Extract the [X, Y] coordinate from the center of the cell holding the provided text.  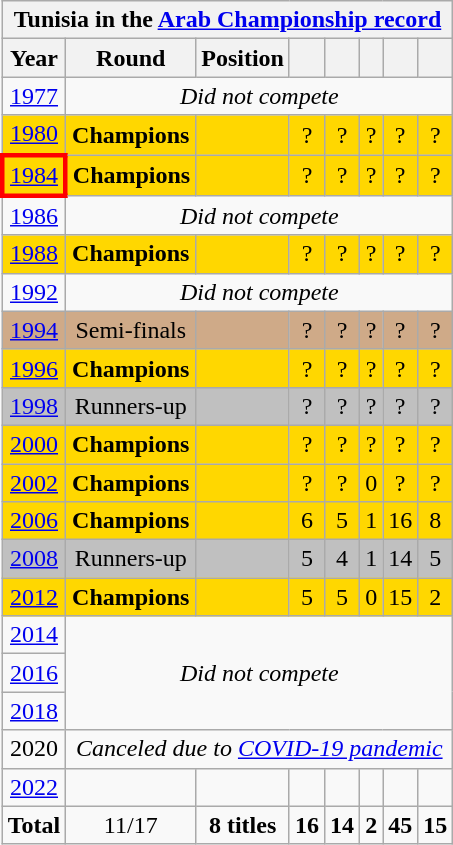
6 [306, 521]
45 [400, 825]
8 titles [243, 825]
1984 [34, 174]
2022 [34, 787]
2012 [34, 597]
2000 [34, 444]
8 [436, 521]
1996 [34, 368]
1986 [34, 216]
2006 [34, 521]
1977 [34, 96]
2002 [34, 483]
1998 [34, 406]
Position [243, 58]
1992 [34, 292]
Semi-finals [131, 330]
2018 [34, 711]
Year [34, 58]
1988 [34, 254]
1980 [34, 135]
2016 [34, 673]
Total [34, 825]
4 [342, 559]
Canceled due to COVID-19 pandemic [260, 749]
2008 [34, 559]
Round [131, 58]
Tunisia in the Arab Championship record [228, 20]
2014 [34, 635]
1994 [34, 330]
11/17 [131, 825]
2020 [34, 749]
